Extract the [X, Y] coordinate from the center of the cell holding the provided text.  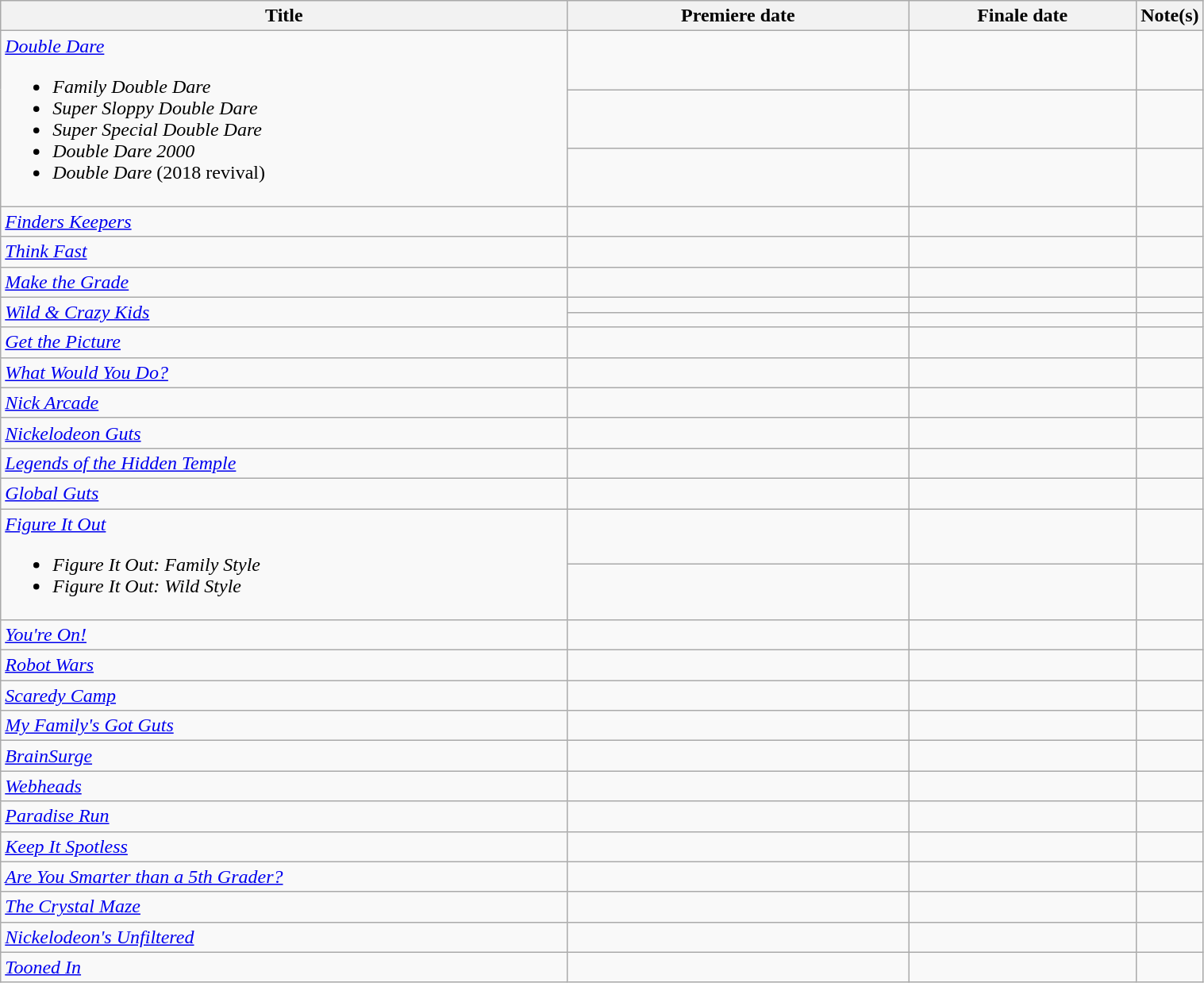
Global Guts [284, 493]
Note(s) [1170, 16]
Robot Wars [284, 665]
Keep It Spotless [284, 846]
Think Fast [284, 252]
Nick Arcade [284, 403]
Tooned In [284, 967]
Title [284, 16]
Finders Keepers [284, 222]
What Would You Do? [284, 372]
Make the Grade [284, 282]
Wild & Crazy Kids [284, 312]
BrainSurge [284, 756]
Double DareFamily Double DareSuper Sloppy Double DareSuper Special Double DareDouble Dare 2000Double Dare (2018 revival) [284, 119]
You're On! [284, 635]
Webheads [284, 786]
Are You Smarter than a 5th Grader? [284, 877]
Scaredy Camp [284, 696]
Premiere date [738, 16]
The Crystal Maze [284, 907]
Paradise Run [284, 816]
My Family's Got Guts [284, 726]
Nickelodeon Guts [284, 433]
Get the Picture [284, 342]
Figure It OutFigure It Out: Family StyleFigure It Out: Wild Style [284, 564]
Legends of the Hidden Temple [284, 463]
Finale date [1022, 16]
Nickelodeon's Unfiltered [284, 937]
